Pinpoint the cell where the given text exists, returning its [x, y] midpoint coordinate. 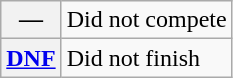
Did not compete [146, 20]
Did not finish [146, 58]
DNF [31, 58]
— [31, 20]
